Identify which cell holds the provided text, then report its [x, y] central coordinate. 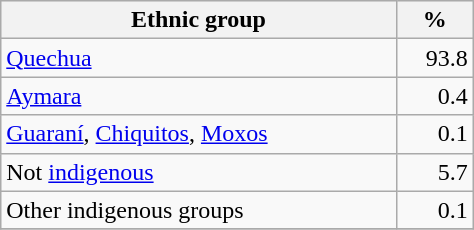
Ethnic group [198, 20]
93.8 [434, 58]
5.7 [434, 172]
Quechua [198, 58]
Not indigenous [198, 172]
Aymara [198, 96]
Guaraní, Chiquitos, Moxos [198, 134]
0.4 [434, 96]
Other indigenous groups [198, 210]
% [434, 20]
